Return the (X, Y) coordinate for the center point of the cell that contains the specified text.  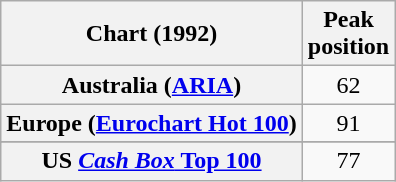
Europe (Eurochart Hot 100) (152, 123)
Chart (1992) (152, 34)
Peakposition (348, 34)
91 (348, 123)
Australia (ARIA) (152, 85)
62 (348, 85)
US Cash Box Top 100 (152, 161)
77 (348, 161)
